Pinpoint the cell where the given text exists, returning its (X, Y) midpoint coordinate. 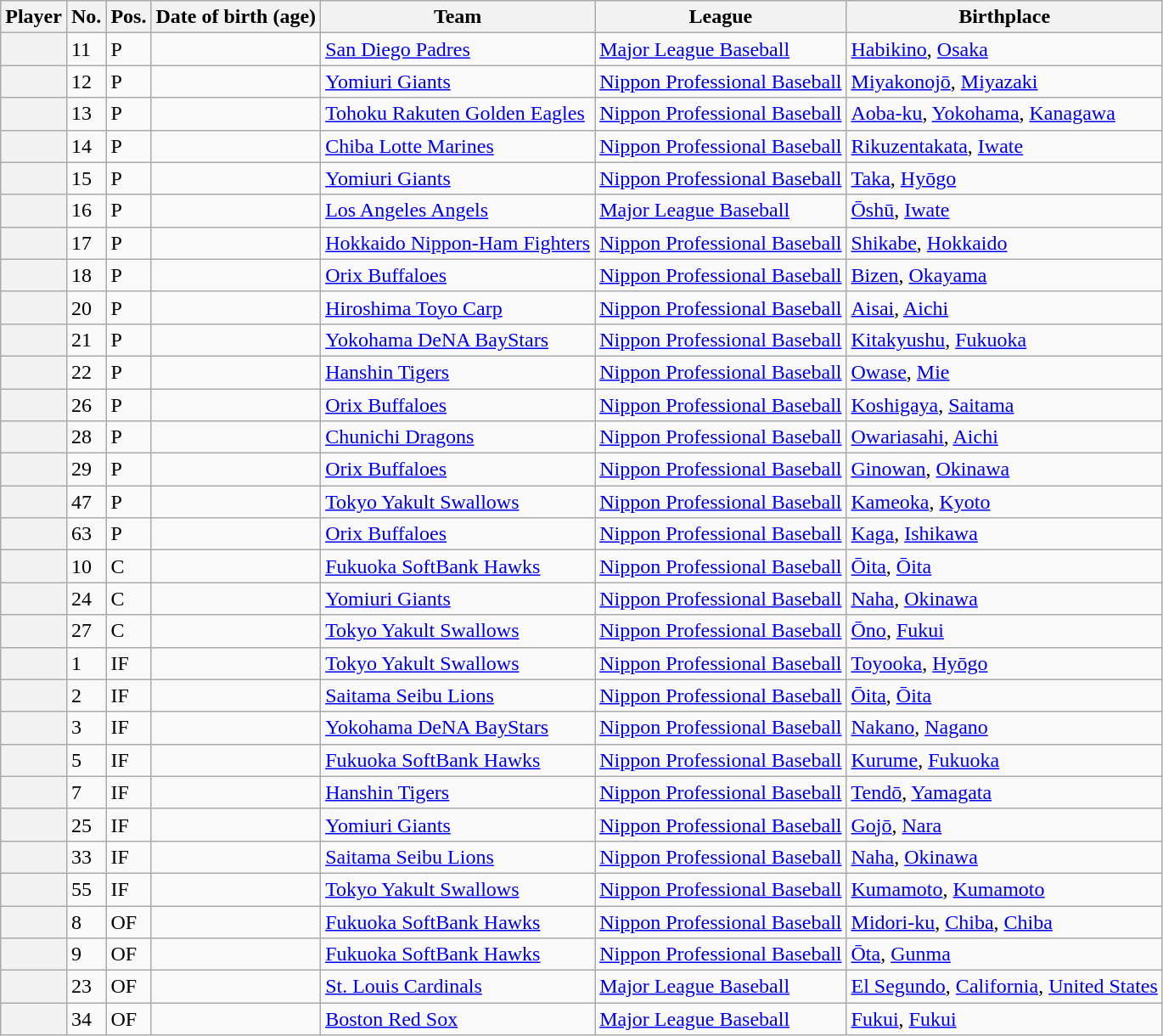
Ginowan, Okinawa (1004, 470)
Kitakyushu, Fukuoka (1004, 340)
Kaga, Ishikawa (1004, 534)
Ōshū, Iwate (1004, 211)
1 (86, 663)
Habikino, Osaka (1004, 49)
Date of birth (age) (236, 17)
Fukui, Fukui (1004, 1019)
Bizen, Okayama (1004, 275)
13 (86, 114)
9 (86, 954)
7 (86, 792)
Kumamoto, Kumamoto (1004, 889)
25 (86, 825)
12 (86, 82)
10 (86, 566)
18 (86, 275)
Koshigaya, Saitama (1004, 405)
26 (86, 405)
11 (86, 49)
Miyakonojō, Miyazaki (1004, 82)
17 (86, 243)
15 (86, 178)
8 (86, 921)
Gojō, Nara (1004, 825)
16 (86, 211)
Toyooka, Hyōgo (1004, 663)
14 (86, 146)
55 (86, 889)
Tendō, Yamagata (1004, 792)
5 (86, 760)
28 (86, 437)
Owase, Mie (1004, 372)
Hiroshima Toyo Carp (458, 307)
Los Angeles Angels (458, 211)
Tohoku Rakuten Golden Eagles (458, 114)
Birthplace (1004, 17)
22 (86, 372)
29 (86, 470)
No. (86, 17)
47 (86, 502)
Aisai, Aichi (1004, 307)
3 (86, 728)
24 (86, 599)
Boston Red Sox (458, 1019)
Player (34, 17)
Aoba-ku, Yokohama, Kanagawa (1004, 114)
San Diego Padres (458, 49)
Kurume, Fukuoka (1004, 760)
El Segundo, California, United States (1004, 987)
Team (458, 17)
27 (86, 631)
Rikuzentakata, Iwate (1004, 146)
2 (86, 695)
Hokkaido Nippon-Ham Fighters (458, 243)
21 (86, 340)
20 (86, 307)
Chiba Lotte Marines (458, 146)
St. Louis Cardinals (458, 987)
34 (86, 1019)
Pos. (129, 17)
League (721, 17)
63 (86, 534)
Ōno, Fukui (1004, 631)
Midori-ku, Chiba, Chiba (1004, 921)
Ōta, Gunma (1004, 954)
33 (86, 857)
23 (86, 987)
Nakano, Nagano (1004, 728)
Owariasahi, Aichi (1004, 437)
Shikabe, Hokkaido (1004, 243)
Taka, Hyōgo (1004, 178)
Chunichi Dragons (458, 437)
Kameoka, Kyoto (1004, 502)
